Locate the cell with the specified text and output its [x, y] center coordinate. 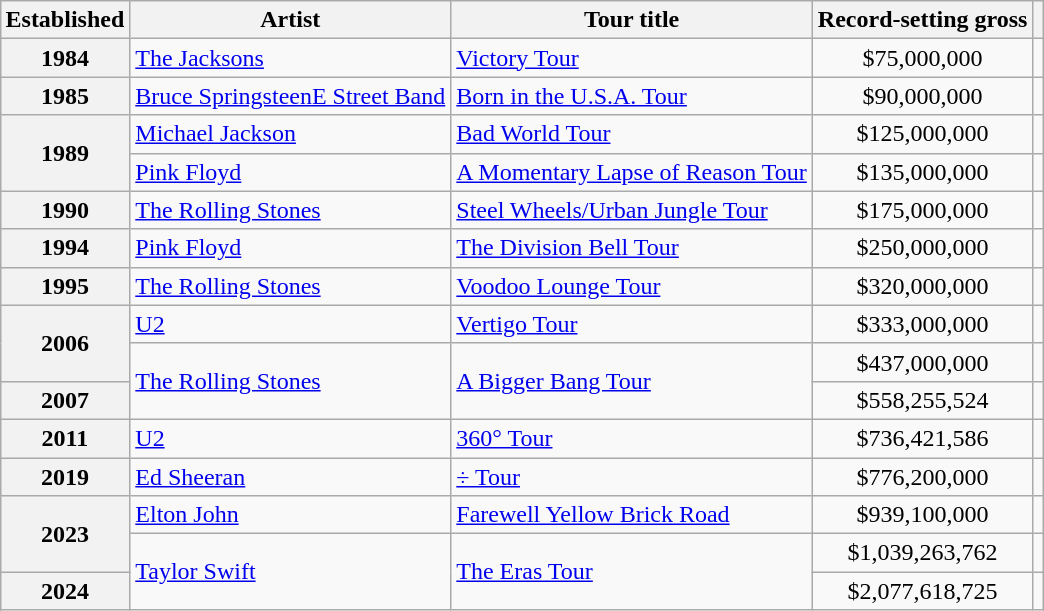
A Momentary Lapse of Reason Tour [632, 172]
A Bigger Bang Tour [632, 381]
Voodoo Lounge Tour [632, 286]
2019 [65, 477]
Born in the U.S.A. Tour [632, 96]
2011 [65, 438]
$333,000,000 [922, 324]
360° Tour [632, 438]
Bad World Tour [632, 134]
1989 [65, 153]
The Jacksons [290, 58]
Michael Jackson [290, 134]
Taylor Swift [290, 572]
The Division Bell Tour [632, 248]
Elton John [290, 515]
Vertigo Tour [632, 324]
Bruce SpringsteenE Street Band [290, 96]
$320,000,000 [922, 286]
Victory Tour [632, 58]
$776,200,000 [922, 477]
1985 [65, 96]
1995 [65, 286]
$250,000,000 [922, 248]
Tour title [632, 20]
Record-setting gross [922, 20]
2006 [65, 343]
$558,255,524 [922, 400]
Farewell Yellow Brick Road [632, 515]
$75,000,000 [922, 58]
The Eras Tour [632, 572]
$135,000,000 [922, 172]
1994 [65, 248]
1990 [65, 210]
Steel Wheels/Urban Jungle Tour [632, 210]
$2,077,618,725 [922, 591]
$1,039,263,762 [922, 553]
Ed Sheeran [290, 477]
$437,000,000 [922, 362]
1984 [65, 58]
$90,000,000 [922, 96]
2024 [65, 591]
Established [65, 20]
2023 [65, 534]
Artist [290, 20]
$175,000,000 [922, 210]
2007 [65, 400]
÷ Tour [632, 477]
$939,100,000 [922, 515]
$125,000,000 [922, 134]
$736,421,586 [922, 438]
